From the cell containing the given text, extract its center point as (X, Y) coordinate. 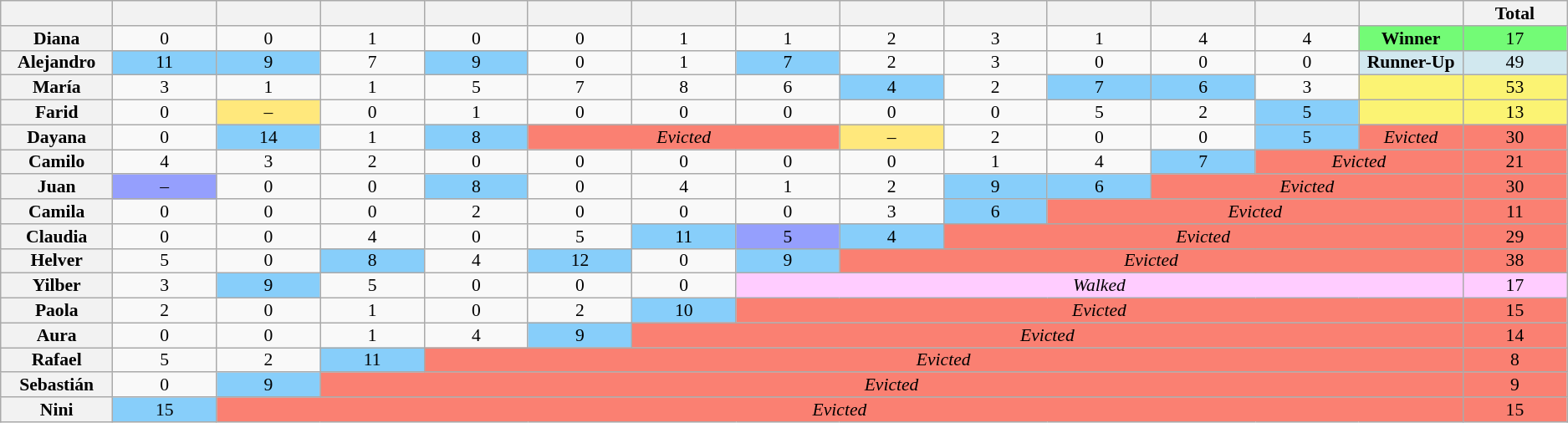
Total (1515, 13)
Farid (57, 113)
Yilber (57, 286)
Juan (57, 187)
Camila (57, 211)
Runner-Up (1411, 63)
Nini (57, 410)
12 (580, 261)
53 (1515, 88)
Diana (57, 38)
Rafael (57, 360)
María (57, 88)
Walked (1099, 286)
Sebastián (57, 385)
49 (1515, 63)
21 (1515, 162)
Dayana (57, 137)
Alejandro (57, 63)
29 (1515, 237)
10 (684, 311)
Claudia (57, 237)
Helver (57, 261)
Paola (57, 311)
Camilo (57, 162)
38 (1515, 261)
13 (1515, 113)
Winner (1411, 38)
Aura (57, 335)
